Provide the (X, Y) coordinate of the cell's center where the given text is located.  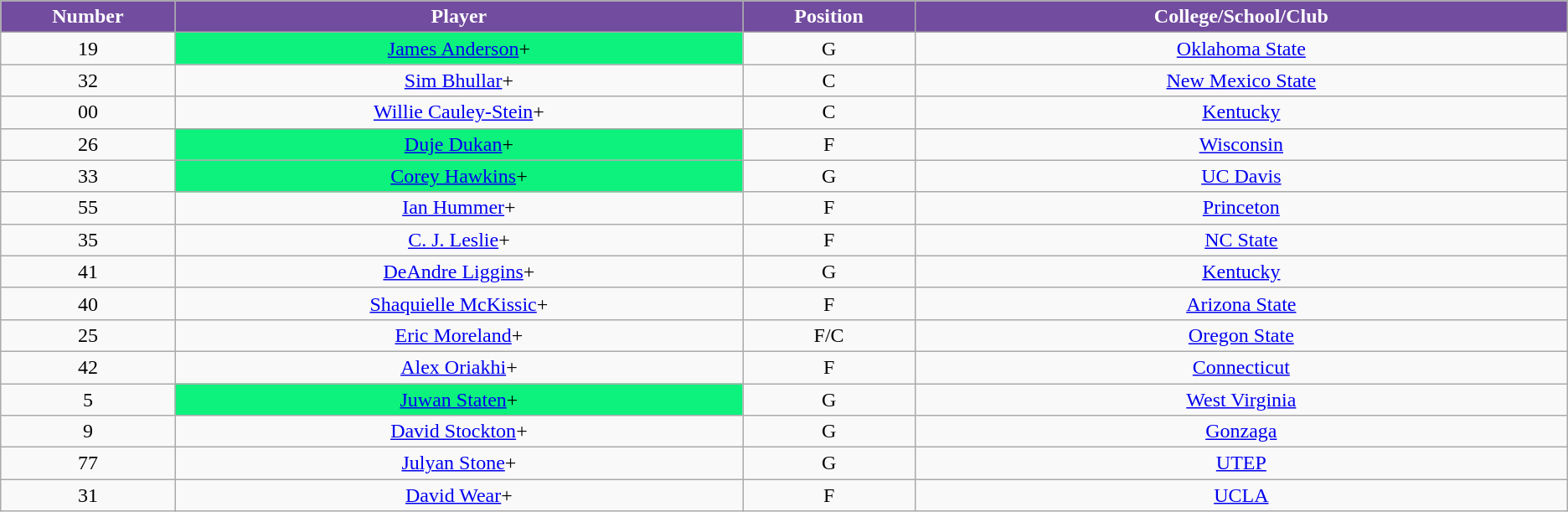
19 (88, 49)
26 (88, 144)
F/C (829, 335)
35 (88, 240)
Corey Hawkins+ (459, 176)
James Anderson+ (459, 49)
Princeton (1241, 208)
31 (88, 495)
Oregon State (1241, 335)
UTEP (1241, 463)
David Wear+ (459, 495)
Arizona State (1241, 303)
33 (88, 176)
David Stockton+ (459, 432)
Gonzaga (1241, 432)
College/School/Club (1241, 17)
DeAndre Liggins+ (459, 272)
Shaquielle McKissic+ (459, 303)
Willie Cauley-Stein+ (459, 112)
Ian Hummer+ (459, 208)
25 (88, 335)
Position (829, 17)
77 (88, 463)
Number (88, 17)
32 (88, 80)
Oklahoma State (1241, 49)
Julyan Stone+ (459, 463)
40 (88, 303)
UCLA (1241, 495)
Wisconsin (1241, 144)
42 (88, 367)
5 (88, 400)
55 (88, 208)
00 (88, 112)
Juwan Staten+ (459, 400)
New Mexico State (1241, 80)
NC State (1241, 240)
41 (88, 272)
Sim Bhullar+ (459, 80)
Eric Moreland+ (459, 335)
9 (88, 432)
Connecticut (1241, 367)
West Virginia (1241, 400)
UC Davis (1241, 176)
Duje Dukan+ (459, 144)
Alex Oriakhi+ (459, 367)
C. J. Leslie+ (459, 240)
Player (459, 17)
